Capture the cell that displays the provided text and extract its (x, y) central coordinate. 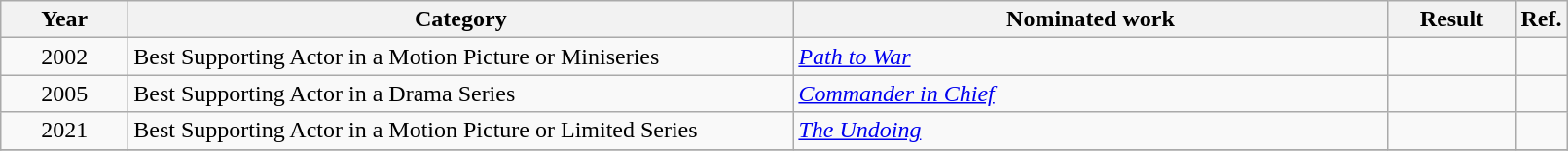
Best Supporting Actor in a Drama Series (461, 94)
Result (1452, 19)
2005 (64, 94)
Best Supporting Actor in a Motion Picture or Miniseries (461, 57)
Ref. (1542, 19)
Best Supporting Actor in a Motion Picture or Limited Series (461, 131)
2021 (64, 131)
Commander in Chief (1090, 94)
Year (64, 19)
Path to War (1090, 57)
2002 (64, 57)
The Undoing (1090, 131)
Category (461, 19)
Nominated work (1090, 19)
